For the text-containing cell, return its midpoint in [X, Y] coordinate format. 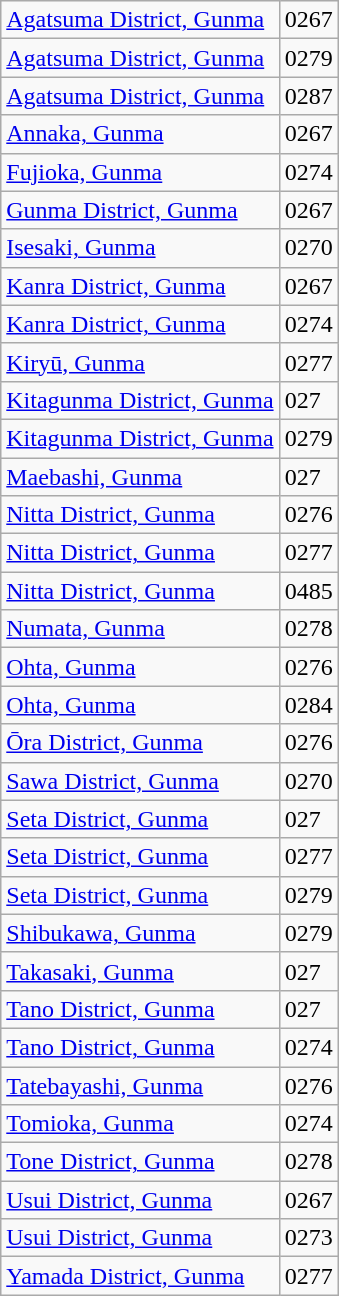
Numata, Gunma [140, 629]
Yamada District, Gunma [140, 1276]
Tone District, Gunma [140, 1162]
Shibukawa, Gunma [140, 933]
0485 [308, 591]
Gunma District, Gunma [140, 210]
0287 [308, 96]
Isesaki, Gunma [140, 248]
Maebashi, Gunma [140, 477]
Ōra District, Gunma [140, 743]
0273 [308, 1238]
Annaka, Gunma [140, 134]
Takasaki, Gunma [140, 971]
Tomioka, Gunma [140, 1124]
Tatebayashi, Gunma [140, 1085]
Kiryū, Gunma [140, 362]
Fujioka, Gunma [140, 172]
0284 [308, 705]
Sawa District, Gunma [140, 781]
